Find where the given text appears and provide that cell's center as (x, y) coordinate. 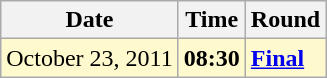
Round (285, 20)
October 23, 2011 (90, 58)
08:30 (212, 58)
Time (212, 20)
Final (285, 58)
Date (90, 20)
